Identify which cell holds the provided text, then report its (X, Y) central coordinate. 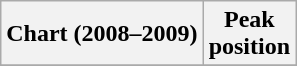
Chart (2008–2009) (102, 34)
Peakposition (249, 34)
